Capture the cell that displays the provided text and extract its (x, y) central coordinate. 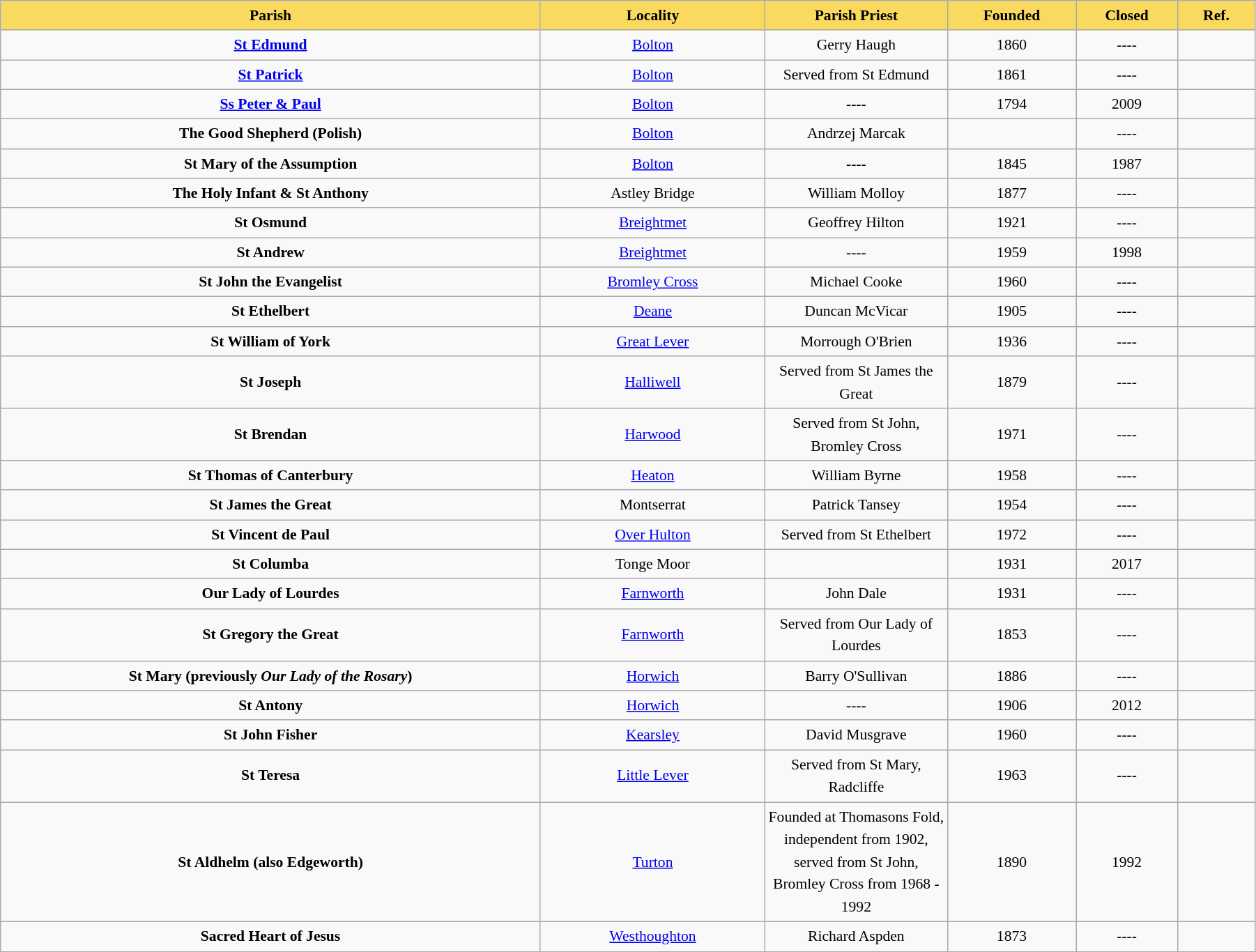
Served from Our Lady of Lourdes (856, 636)
1998 (1127, 252)
1853 (1011, 636)
John Dale (856, 594)
1987 (1127, 164)
Andrzej Marcak (856, 134)
1971 (1011, 435)
St Edmund (270, 46)
Richard Aspden (856, 937)
St John Fisher (270, 736)
2017 (1127, 565)
1886 (1011, 676)
1954 (1011, 506)
Gerry Haugh (856, 46)
St James the Great (270, 506)
Morrough O'Brien (856, 341)
2012 (1127, 705)
The Good Shepherd (Polish) (270, 134)
Little Lever (652, 776)
1873 (1011, 937)
William Byrne (856, 475)
Parish Priest (856, 15)
Turton (652, 862)
Served from St Mary, Radcliffe (856, 776)
St Aldhelm (also Edgeworth) (270, 862)
St Osmund (270, 223)
St Andrew (270, 252)
Ref. (1216, 15)
1958 (1011, 475)
Served from St Ethelbert (856, 535)
Deane (652, 312)
St Ethelbert (270, 312)
St Patrick (270, 75)
Founded (1011, 15)
Michael Cooke (856, 283)
Parish (270, 15)
Patrick Tansey (856, 506)
Over Hulton (652, 535)
1959 (1011, 252)
St Columba (270, 565)
1972 (1011, 535)
The Holy Infant & St Anthony (270, 194)
Astley Bridge (652, 194)
Duncan McVicar (856, 312)
St Thomas of Canterbury (270, 475)
Served from St John, Bromley Cross (856, 435)
St John the Evangelist (270, 283)
Our Lady of Lourdes (270, 594)
St William of York (270, 341)
Tonge Moor (652, 565)
1879 (1011, 382)
St Teresa (270, 776)
Great Lever (652, 341)
1877 (1011, 194)
1845 (1011, 164)
1992 (1127, 862)
1861 (1011, 75)
Served from St James the Great (856, 382)
St Antony (270, 705)
Sacred Heart of Jesus (270, 937)
Founded at Thomasons Fold, independent from 1902, served from St John, Bromley Cross from 1968 - 1992 (856, 862)
Heaton (652, 475)
Locality (652, 15)
1905 (1011, 312)
Served from St Edmund (856, 75)
Closed (1127, 15)
St Mary (previously Our Lady of the Rosary) (270, 676)
1936 (1011, 341)
St Mary of the Assumption (270, 164)
2009 (1127, 105)
David Musgrave (856, 736)
1906 (1011, 705)
1860 (1011, 46)
1921 (1011, 223)
William Molloy (856, 194)
1963 (1011, 776)
Kearsley (652, 736)
Geoffrey Hilton (856, 223)
1794 (1011, 105)
Harwood (652, 435)
Ss Peter & Paul (270, 105)
1890 (1011, 862)
St Brendan (270, 435)
St Gregory the Great (270, 636)
Barry O'Sullivan (856, 676)
Bromley Cross (652, 283)
Westhoughton (652, 937)
Montserrat (652, 506)
Halliwell (652, 382)
St Joseph (270, 382)
St Vincent de Paul (270, 535)
